From the cell containing the given text, extract its center point as (X, Y) coordinate. 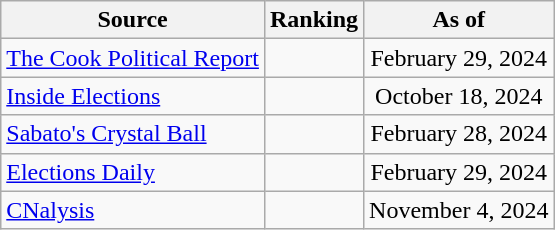
Sabato's Crystal Ball (133, 134)
Ranking (314, 20)
As of (459, 20)
Source (133, 20)
CNalysis (133, 210)
Inside Elections (133, 96)
October 18, 2024 (459, 96)
Elections Daily (133, 172)
November 4, 2024 (459, 210)
February 28, 2024 (459, 134)
The Cook Political Report (133, 58)
